Return the [X, Y] coordinate for the center point of the cell that contains the specified text.  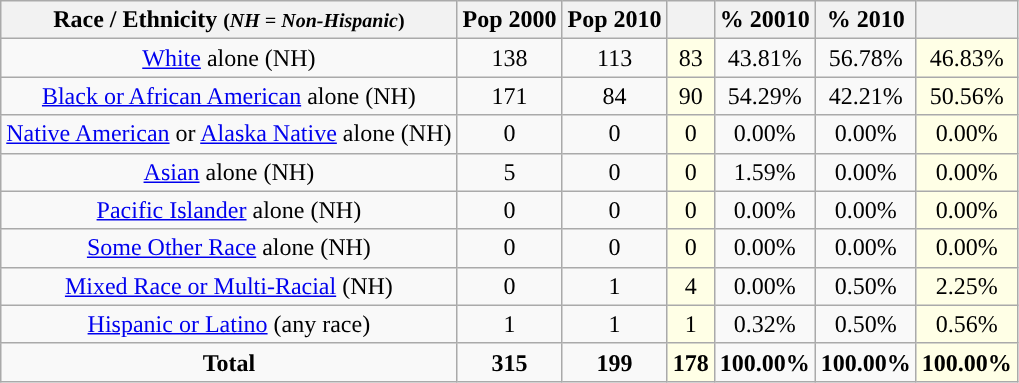
1.59% [764, 172]
Mixed Race or Multi-Racial (NH) [229, 286]
5 [510, 172]
56.78% [866, 58]
54.29% [764, 96]
90 [690, 96]
199 [614, 362]
43.81% [764, 58]
Total [229, 362]
Asian alone (NH) [229, 172]
83 [690, 58]
178 [690, 362]
Native American or Alaska Native alone (NH) [229, 134]
315 [510, 362]
50.56% [966, 96]
84 [614, 96]
46.83% [966, 58]
0.32% [764, 324]
White alone (NH) [229, 58]
4 [690, 286]
Hispanic or Latino (any race) [229, 324]
Pacific Islander alone (NH) [229, 210]
138 [510, 58]
% 2010 [866, 20]
Black or African American alone (NH) [229, 96]
Pop 2010 [614, 20]
2.25% [966, 286]
42.21% [866, 96]
Race / Ethnicity (NH = Non-Hispanic) [229, 20]
0.56% [966, 324]
171 [510, 96]
% 20010 [764, 20]
Pop 2000 [510, 20]
Some Other Race alone (NH) [229, 248]
113 [614, 58]
